Search for the cell housing the specified text and yield its (x, y) center coordinate. 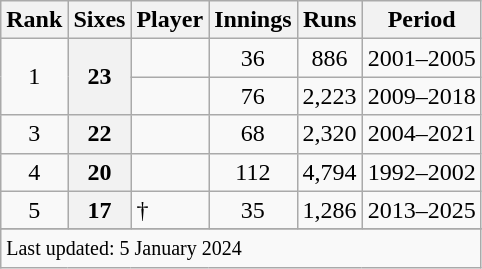
Rank (34, 20)
2009–2018 (422, 96)
Period (422, 20)
2,223 (330, 96)
Last updated: 5 January 2024 (241, 248)
2001–2005 (422, 58)
76 (253, 96)
2004–2021 (422, 134)
1992–2002 (422, 172)
68 (253, 134)
20 (100, 172)
Player (170, 20)
Innings (253, 20)
17 (100, 210)
36 (253, 58)
22 (100, 134)
5 (34, 210)
Sixes (100, 20)
35 (253, 210)
23 (100, 77)
112 (253, 172)
2013–2025 (422, 210)
886 (330, 58)
Runs (330, 20)
† (170, 210)
2,320 (330, 134)
4,794 (330, 172)
1,286 (330, 210)
1 (34, 77)
4 (34, 172)
3 (34, 134)
